Capture the cell that displays the provided text and extract its (x, y) central coordinate. 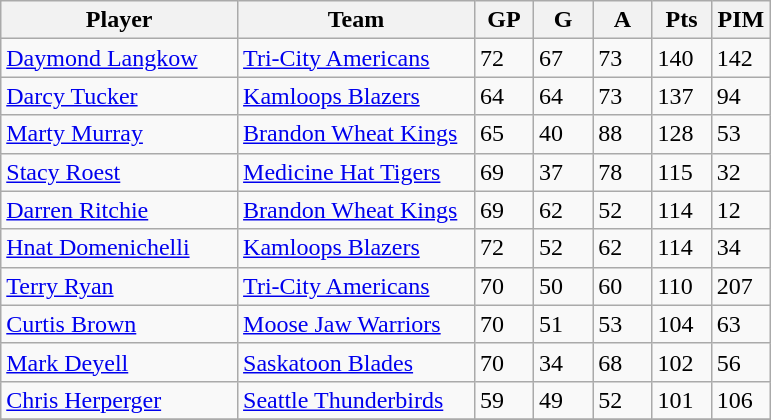
Darcy Tucker (120, 96)
101 (682, 400)
Pts (682, 20)
PIM (740, 20)
Hnat Domenichelli (120, 248)
140 (682, 58)
37 (564, 172)
Mark Deyell (120, 362)
56 (740, 362)
104 (682, 324)
Stacy Roest (120, 172)
Medicine Hat Tigers (356, 172)
106 (740, 400)
88 (622, 134)
60 (622, 286)
Marty Murray (120, 134)
207 (740, 286)
Terry Ryan (120, 286)
Team (356, 20)
67 (564, 58)
Chris Herperger (120, 400)
Daymond Langkow (120, 58)
94 (740, 96)
Darren Ritchie (120, 210)
A (622, 20)
GP (504, 20)
65 (504, 134)
68 (622, 362)
137 (682, 96)
128 (682, 134)
50 (564, 286)
12 (740, 210)
59 (504, 400)
51 (564, 324)
142 (740, 58)
78 (622, 172)
Player (120, 20)
49 (564, 400)
Moose Jaw Warriors (356, 324)
63 (740, 324)
Seattle Thunderbirds (356, 400)
G (564, 20)
Curtis Brown (120, 324)
32 (740, 172)
102 (682, 362)
40 (564, 134)
110 (682, 286)
115 (682, 172)
Saskatoon Blades (356, 362)
